Provide the (X, Y) coordinate of the cell's center where the given text is located.  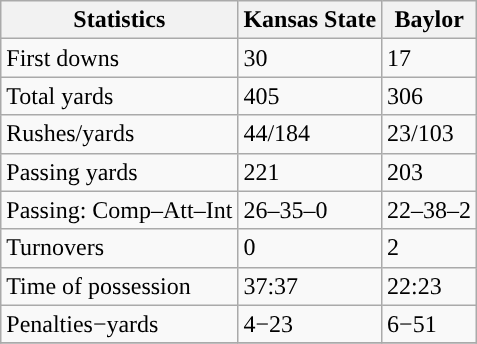
0 (310, 248)
2 (430, 248)
Passing yards (120, 172)
Baylor (430, 20)
221 (310, 172)
Total yards (120, 96)
Penalties−yards (120, 324)
37:37 (310, 286)
30 (310, 58)
Passing: Comp–Att–Int (120, 210)
First downs (120, 58)
Statistics (120, 20)
405 (310, 96)
17 (430, 58)
26–35–0 (310, 210)
22:23 (430, 286)
Kansas State (310, 20)
4−23 (310, 324)
23/103 (430, 134)
306 (430, 96)
Time of possession (120, 286)
6−51 (430, 324)
Rushes/yards (120, 134)
Turnovers (120, 248)
44/184 (310, 134)
203 (430, 172)
22–38–2 (430, 210)
